Output the [X, Y] coordinate of the center of the cell containing the given text.  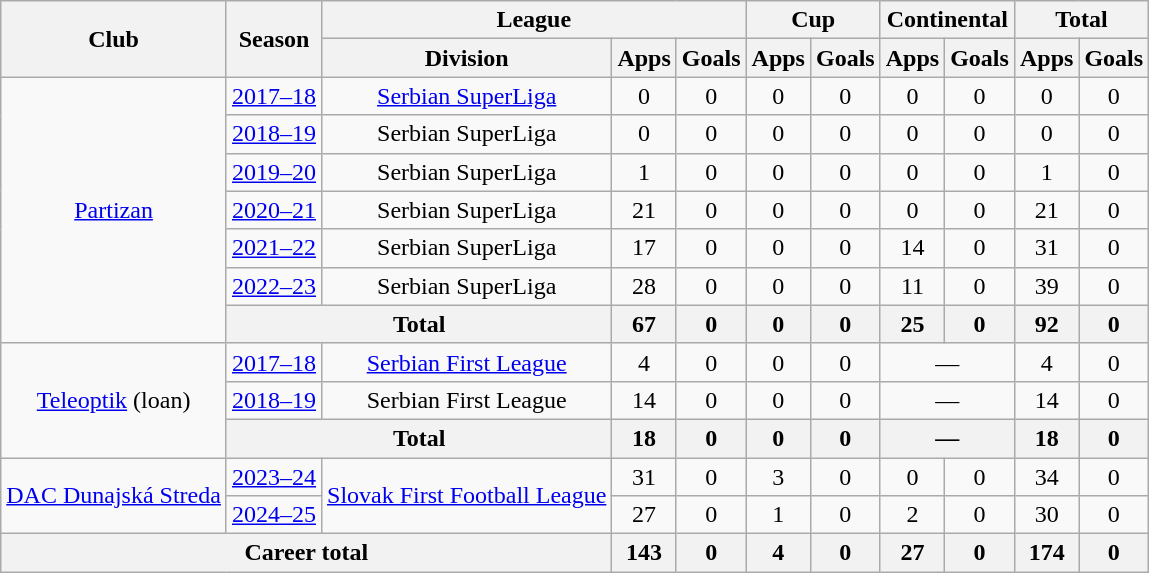
Season [274, 39]
Career total [306, 553]
11 [912, 286]
Continental [947, 20]
17 [644, 248]
DAC Dunajská Streda [114, 496]
30 [1046, 515]
34 [1046, 477]
3 [778, 477]
2019–20 [274, 172]
28 [644, 286]
Club [114, 39]
League [534, 20]
Cup [813, 20]
Partizan [114, 210]
Division [467, 58]
2024–25 [274, 515]
143 [644, 553]
39 [1046, 286]
92 [1046, 324]
Slovak First Football League [467, 496]
2023–24 [274, 477]
2 [912, 515]
174 [1046, 553]
Teleoptik (loan) [114, 400]
2020–21 [274, 210]
67 [644, 324]
25 [912, 324]
2021–22 [274, 248]
2022–23 [274, 286]
